Find where the given text appears and provide that cell's center as [x, y] coordinate. 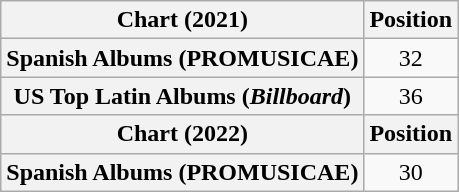
30 [411, 172]
Chart (2022) [182, 134]
36 [411, 96]
32 [411, 58]
Chart (2021) [182, 20]
US Top Latin Albums (Billboard) [182, 96]
